Detect which cell encompasses the target text, then output its [x, y] center coordinate. 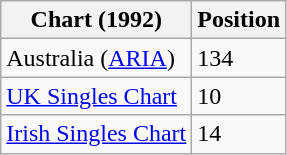
UK Singles Chart [96, 96]
Position [239, 20]
Chart (1992) [96, 20]
134 [239, 58]
Australia (ARIA) [96, 58]
Irish Singles Chart [96, 134]
14 [239, 134]
10 [239, 96]
